Pinpoint the cell where the given text exists, returning its (x, y) midpoint coordinate. 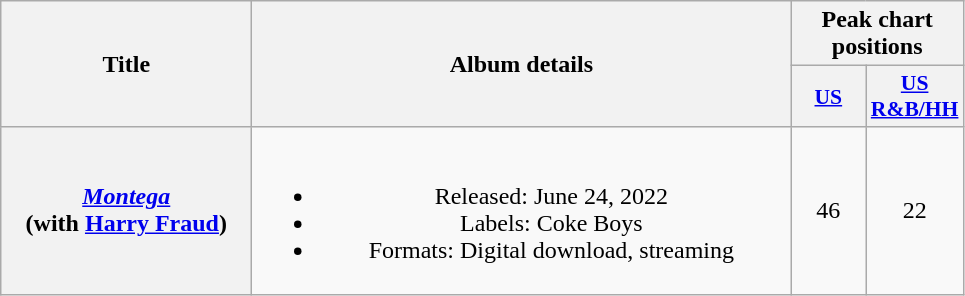
Title (126, 64)
US (828, 96)
46 (828, 210)
22 (915, 210)
Peak chart positions (878, 34)
Album details (522, 64)
Montega(with Harry Fraud) (126, 210)
USR&B/HH (915, 96)
Released: June 24, 2022Labels: Coke BoysFormats: Digital download, streaming (522, 210)
